Scan for the cell matching the given text and deliver its (x, y) coordinate at center. 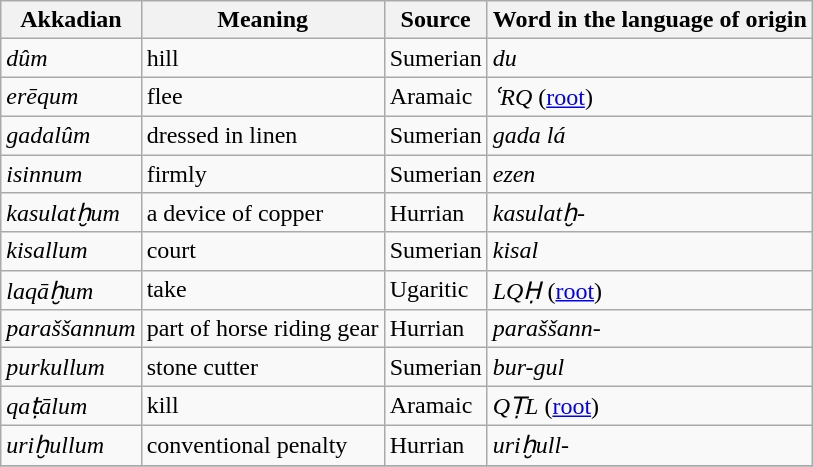
gadalûm (71, 135)
paraššann- (650, 329)
a device of copper (262, 213)
Ugaritic (436, 290)
ʿRQ (root) (650, 97)
isinnum (71, 173)
uriḫullum (71, 445)
erēqum (71, 97)
conventional penalty (262, 445)
purkullum (71, 367)
qaṭālum (71, 406)
kasulatḫum (71, 213)
court (262, 251)
kill (262, 406)
Akkadian (71, 20)
Meaning (262, 20)
du (650, 58)
hill (262, 58)
kisal (650, 251)
LQḤ (root) (650, 290)
flee (262, 97)
firmly (262, 173)
kisallum (71, 251)
dûm (71, 58)
ezen (650, 173)
take (262, 290)
gada lá (650, 135)
bur-gul (650, 367)
laqāḫum (71, 290)
Word in the language of origin (650, 20)
dressed in linen (262, 135)
Source (436, 20)
kasulatḫ- (650, 213)
part of horse riding gear (262, 329)
stone cutter (262, 367)
QṬL (root) (650, 406)
paraššannum (71, 329)
uriḫull- (650, 445)
